Return [X, Y] of the center of cell containing provided text 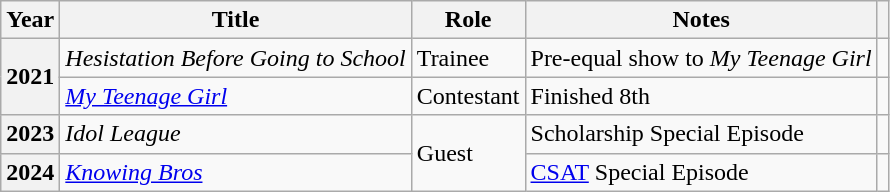
Year [30, 20]
Role [468, 20]
Guest [468, 153]
2021 [30, 77]
Hesistation Before Going to School [236, 58]
Trainee [468, 58]
Idol League [236, 134]
Title [236, 20]
My Teenage Girl [236, 96]
Contestant [468, 96]
Knowing Bros [236, 172]
2023 [30, 134]
Notes [701, 20]
CSAT Special Episode [701, 172]
Finished 8th [701, 96]
Scholarship Special Episode [701, 134]
2024 [30, 172]
Pre-equal show to My Teenage Girl [701, 58]
